Determine the [x, y] coordinate at the center of the cell enclosing the given text.  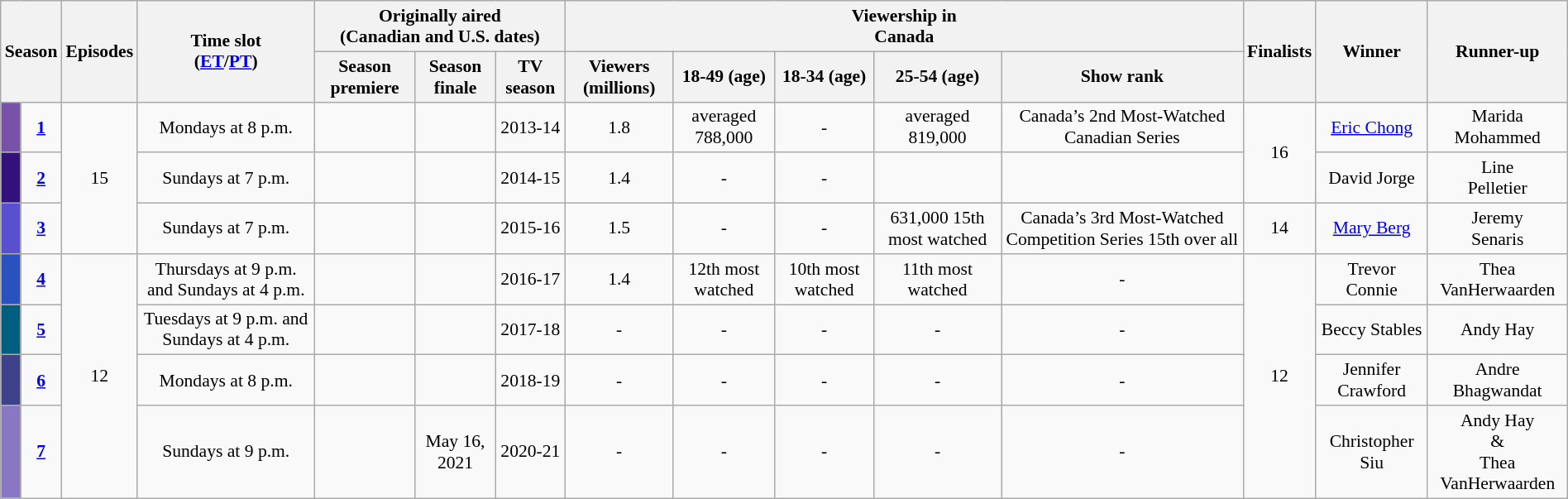
Canada’s 2nd Most-Watched Canadian Series [1122, 127]
12th most watched [724, 280]
Christopher Siu [1371, 452]
Runner-up [1497, 51]
Mary Berg [1371, 228]
Tuesdays at 9 p.m. and Sundays at 4 p.m. [226, 329]
14 [1279, 228]
Episodes [99, 51]
Andy Hay [1497, 329]
averaged 819,000 [937, 127]
2014-15 [530, 179]
JeremySenaris [1497, 228]
2016-17 [530, 280]
631,000 15th most watched [937, 228]
Winner [1371, 51]
May 16, 2021 [455, 452]
Season premiere [365, 76]
Andy Hay&Thea VanHerwaarden [1497, 452]
15 [99, 177]
2013-14 [530, 127]
2015-16 [530, 228]
11th most watched [937, 280]
10th most watched [825, 280]
Marida Mohammed [1497, 127]
Andre Bhagwandat [1497, 381]
Time slot(ET/PT) [226, 51]
LinePelletier [1497, 179]
1.8 [619, 127]
Viewership inCanada [905, 26]
Season [31, 51]
2020-21 [530, 452]
Beccy Stables [1371, 329]
1.5 [619, 228]
averaged 788,000 [724, 127]
Season finale [455, 76]
3 [41, 228]
2 [41, 179]
Show rank [1122, 76]
Thea VanHerwaarden [1497, 280]
6 [41, 381]
1 [41, 127]
25-54 (age) [937, 76]
18-34 (age) [825, 76]
Finalists [1279, 51]
Jennifer Crawford [1371, 381]
Viewers (millions) [619, 76]
Trevor Connie [1371, 280]
18-49 (age) [724, 76]
Eric Chong [1371, 127]
2018-19 [530, 381]
7 [41, 452]
2017-18 [530, 329]
David Jorge [1371, 179]
Canada’s 3rd Most-Watched Competition Series 15th over all [1122, 228]
16 [1279, 152]
4 [41, 280]
Originally aired(Canadian and U.S. dates) [440, 26]
Thursdays at 9 p.m. and Sundays at 4 p.m. [226, 280]
TV season [530, 76]
5 [41, 329]
Sundays at 9 p.m. [226, 452]
